Extract the (x, y) coordinate from the center of the cell holding the provided text.  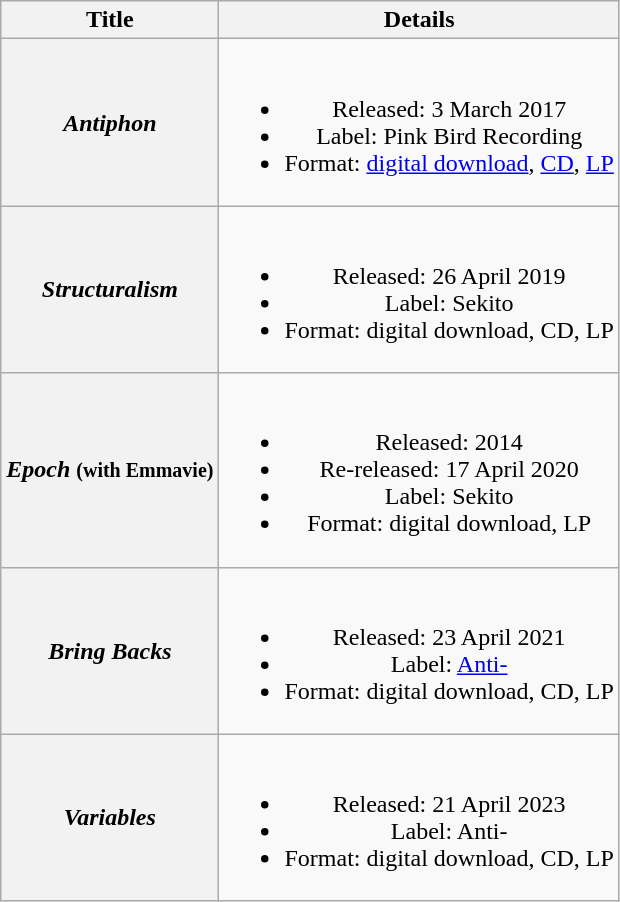
Released: 21 April 2023Label: Anti-Format: digital download, CD, LP (419, 818)
Released: 26 April 2019Label: SekitoFormat: digital download, CD, LP (419, 290)
Bring Backs (110, 650)
Released: 2014Re-released: 17 April 2020Label: SekitoFormat: digital download, LP (419, 470)
Antiphon (110, 122)
Released: 23 April 2021Label: Anti-Format: digital download, CD, LP (419, 650)
Released: 3 March 2017Label: Pink Bird RecordingFormat: digital download, CD, LP (419, 122)
Variables (110, 818)
Title (110, 20)
Epoch (with Emmavie) (110, 470)
Structuralism (110, 290)
Details (419, 20)
